Return (X, Y) of the center of cell containing provided text 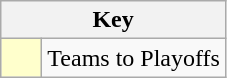
Key (114, 20)
Teams to Playoffs (134, 58)
